Identify which cell holds the provided text, then report its [x, y] central coordinate. 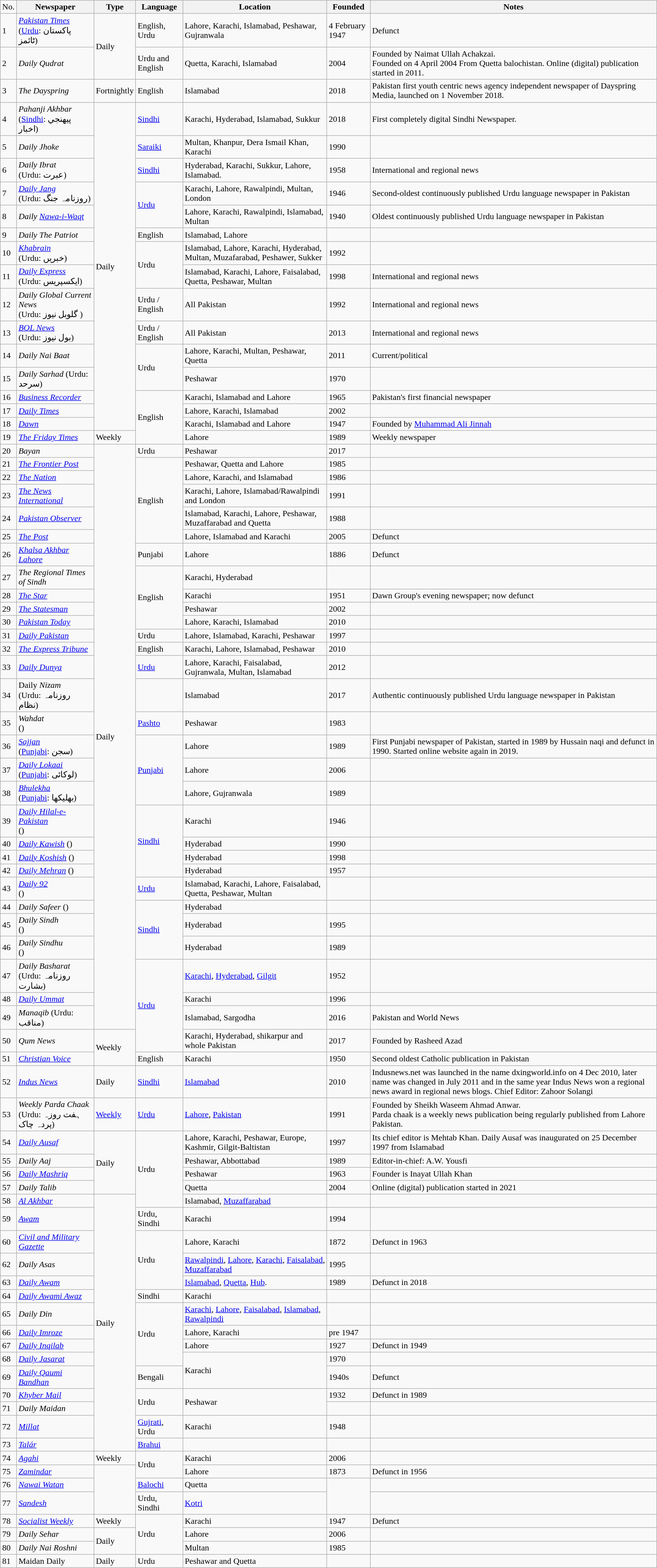
42 [8, 870]
Second oldest Catholic publication in Pakistan [513, 1059]
Defunct in 1989 [513, 1395]
1986 [349, 477]
4 [8, 119]
80 [8, 1548]
1927 [349, 1345]
Islamabad, Lahore, Karachi, Hyderabad, Multan, Muzafarabad, Peshawer, Sukker [255, 253]
Lahore, Karachi, Faisalabad, Gujranwala, Multan, Islamabad [255, 667]
1940s [349, 1377]
Islamabad, Sargodha [255, 1017]
The Dayspring [55, 91]
Multan [255, 1548]
Lahore, Karachi, Multan, Peshawar, Quetta [255, 356]
1886 [349, 555]
Founded [349, 7]
Multan, Khanpur, Dera Ismail Khan, Karachi [255, 147]
Brahui [159, 1445]
Sandesh [55, 1503]
Business Recorder [55, 397]
77 [8, 1503]
1983 [349, 723]
Nawai Watan [55, 1485]
Daily Talib [55, 1187]
Daily Mehran () [55, 870]
Daily Sarhad (Urdu: سرحد) [55, 379]
BOL News(Urdu: بول نیوز) [55, 333]
Gujrati, Urdu [159, 1427]
Daily Ummat [55, 999]
Pashto [159, 723]
25 [8, 536]
Lahore, Gujranwala [255, 793]
60 [8, 1241]
8 [8, 216]
2011 [349, 356]
Dawn Group's evening newspaper; now defunct [513, 595]
70 [8, 1395]
63 [8, 1283]
Daily Nai Baat [55, 356]
Daily Jhoke [55, 147]
7 [8, 194]
36 [8, 746]
79 [8, 1534]
76 [8, 1485]
Daily Asas [55, 1265]
1873 [349, 1471]
1957 [349, 870]
Daily Safeer () [55, 907]
28 [8, 595]
Editor-in-chief: A.W. Yousfi [513, 1161]
Pakistan's first financial newspaper [513, 397]
Peshawar and Quetta [255, 1561]
Socialist Weekly [55, 1521]
Daily Sehar [55, 1534]
Oldest continuously published Urdu language newspaper in Pakistan [513, 216]
2016 [349, 1017]
51 [8, 1059]
Daily Imroze [55, 1332]
Location [255, 7]
Quetta, Karachi, Islamabad [255, 63]
1951 [349, 595]
Defunct in 1956 [513, 1471]
Karachi, Lahore, Islamabad/Rawalpindi and London [255, 496]
Founded by Sheikh Waseem Ahmad Anwar.Parda chaak is a weekly news publication being regularly published from Lahore Pakistan. [513, 1114]
3 [8, 91]
35 [8, 723]
20 [8, 450]
Khabrain(Urdu: خبریں) [55, 253]
29 [8, 609]
Islamabad, Lahore [255, 235]
Peshawar, Abbottabad [255, 1161]
Zamindar [55, 1471]
19 [8, 437]
Pahanji Akhbar(Sindhi: پيهنجي اخبار) [55, 119]
Fortnightly [115, 91]
First completely digital Sindhi Newspaper. [513, 119]
1 [8, 30]
1965 [349, 397]
78 [8, 1521]
58 [8, 1201]
Daily Global Current News(Urdu: گلوبل نیوز ) [55, 304]
Type [115, 7]
21 [8, 464]
Daily Koshish () [55, 857]
Daily Qaumi Bandhan [55, 1377]
62 [8, 1265]
Daily Sindh() [55, 925]
The Frontier Post [55, 464]
Weekly newspaper [513, 437]
2013 [349, 333]
64 [8, 1296]
14 [8, 356]
pre 1947 [349, 1332]
50 [8, 1041]
Bayan [55, 450]
69 [8, 1377]
The Friday Times [55, 437]
Daily Mashriq [55, 1174]
Daily Sindhu() [55, 948]
Daily Times [55, 410]
Daily Ausaf [55, 1142]
1996 [349, 999]
Pakistan Times(Urdu: پاکستان ٹائمز) [55, 30]
The Statesman [55, 609]
Daily Awam [55, 1283]
Awam [55, 1219]
1940 [349, 216]
45 [8, 925]
Lahore, Karachi, Islamabad, Peshawar, Gujranwala [255, 30]
The Regional Times of Sindh [55, 577]
27 [8, 577]
34 [8, 695]
Daily Din [55, 1314]
1963 [349, 1174]
Islamabad, Karachi, Lahore, Peshawar, Muzaffarabad and Quetta [255, 518]
33 [8, 667]
48 [8, 999]
66 [8, 1332]
Maidan Daily [55, 1561]
17 [8, 410]
32 [8, 649]
31 [8, 635]
Karachi, Hyderabad, shikarpur and whole Pakistan [255, 1041]
Bhulekha(Punjabi: بھلیکھا) [55, 793]
23 [8, 496]
Civil and Military Gazette [55, 1241]
Agahi [55, 1458]
18 [8, 424]
Islamabad, Quetta, Hub. [255, 1283]
1932 [349, 1395]
Balochi [159, 1485]
Karachi, Lahore, Faisalabad, Islamabad, Rawalpindi [255, 1314]
37 [8, 770]
Urdu and English [159, 63]
44 [8, 907]
Daily Dunya [55, 667]
Current/political [513, 356]
13 [8, 333]
46 [8, 948]
Pakistan first youth centric news agency independent newspaper of Dayspring Media, launched on 1 November 2018. [513, 91]
Defunct in 1963 [513, 1241]
Peshawar, Quetta and Lahore [255, 464]
Karachi, Hyderabad [255, 577]
Daily Qudrat [55, 63]
24 [8, 518]
Qum News [55, 1041]
47 [8, 976]
Daily Kawish () [55, 844]
Indus News [55, 1081]
Lahore, Karachi, and Islamabad [255, 477]
71 [8, 1409]
1988 [349, 518]
Daily Hilal-e-Pakistan() [55, 821]
First Punjabi newspaper of Pakistan, started in 1989 by Hussain naqi and defunct in 1990. Started online website again in 2019. [513, 746]
54 [8, 1142]
43 [8, 888]
Khyber Mail [55, 1395]
Daily Lokaai(Punjabi: لوکائی) [55, 770]
Its chief editor is Mehtab Khan. Daily Ausaf was inaugurated on 25 December 1997 from Islamabad [513, 1142]
Millat [55, 1427]
39 [8, 821]
1948 [349, 1427]
2005 [349, 536]
Pakistan Observer [55, 518]
55 [8, 1161]
81 [8, 1561]
57 [8, 1187]
Daily Maidan [55, 1409]
Daily 92() [55, 888]
Al Akhbar [55, 1201]
26 [8, 555]
Founded by Rasheed Azad [513, 1041]
1952 [349, 976]
Lahore, Karachi, Peshawar, Europe, Kashmir, Gilgit-Baltistan [255, 1142]
68 [8, 1359]
Lahore, Islamabad, Karachi, Peshawar [255, 635]
4 February 1947 [349, 30]
No. [8, 7]
Dawn [55, 424]
Daily Express(Urdu: ایکسپریس) [55, 277]
Second-oldest continuously published Urdu language newspaper in Pakistan [513, 194]
Daily Aaj [55, 1161]
Daily Ibrat(Urdu: عبرت) [55, 170]
Newspaper [55, 7]
10 [8, 253]
Authentic continuously published Urdu language newspaper in Pakistan [513, 695]
Pakistan and World News [513, 1017]
30 [8, 622]
56 [8, 1174]
75 [8, 1471]
Lahore, Pakistan [255, 1114]
Daily Awami Awaz [55, 1296]
Daily Nai Roshni [55, 1548]
Christian Voice [55, 1059]
73 [8, 1445]
6 [8, 170]
Manaqib (Urdu: مناقب) [55, 1017]
59 [8, 1219]
16 [8, 397]
41 [8, 857]
74 [8, 1458]
Karachi, Lahore, Islamabad, Peshawar [255, 649]
38 [8, 793]
Defunct in 1949 [513, 1345]
Talár [55, 1445]
Daily Jang(Urdu: روزنامہ جنگ) [55, 194]
Founded by Naimat Ullah Achakzai.Founded on 4 April 2004 From Quetta balochistan. Online (digital) publication started in 2011. [513, 63]
Daily Basharat (Urdu: روزنامہ بشارت) [55, 976]
9 [8, 235]
Pakistan Today [55, 622]
Daily Nizam(Urdu: روزنامہ نظام) [55, 695]
The Star [55, 595]
52 [8, 1081]
Daily Inqilab [55, 1345]
1872 [349, 1241]
Sajjan(Punjabi: سجن) [55, 746]
Daily Nawa-i-Waqt [55, 216]
1994 [349, 1219]
67 [8, 1345]
1950 [349, 1059]
Karachi, Hyderabad, Islamabad, Sukkur [255, 119]
Founded by Muhammad Ali Jinnah [513, 424]
2012 [349, 667]
Defunct in 2018 [513, 1283]
40 [8, 844]
Language [159, 7]
12 [8, 304]
Lahore, Islamabad and Karachi [255, 536]
Saraiki [159, 147]
Bengali [159, 1377]
Daily Jasarat [55, 1359]
Lahore, Karachi, Rawalpindi, Islamabad, Multan [255, 216]
Rawalpindi, Lahore, Karachi, Faisalabad, Muzaffarabad [255, 1265]
Daily Pakistan [55, 635]
15 [8, 379]
The Express Tribune [55, 649]
The News International [55, 496]
72 [8, 1427]
The Post [55, 536]
11 [8, 277]
Islamabad, Muzaffarabad [255, 1201]
1958 [349, 170]
The Nation [55, 477]
65 [8, 1314]
Daily The Patriot [55, 235]
Khalsa Akhbar Lahore [55, 555]
Karachi, Hyderabad, Gilgit [255, 976]
Weekly Parda Chaak(Urdu: ہفت روزہ پردہ چاک) [55, 1114]
2 [8, 63]
Online (digital) publication started in 2021 [513, 1187]
22 [8, 477]
Notes [513, 7]
53 [8, 1114]
English, Urdu [159, 30]
Founder is Inayat Ullah Khan [513, 1174]
5 [8, 147]
Wahdat() [55, 723]
Kotri [255, 1503]
Karachi, Lahore, Rawalpindi, Multan, London [255, 194]
49 [8, 1017]
Hyderabad, Karachi, Sukkur, Lahore, Islamabad. [255, 170]
